Find where the given text appears and provide that cell's center as [x, y] coordinate. 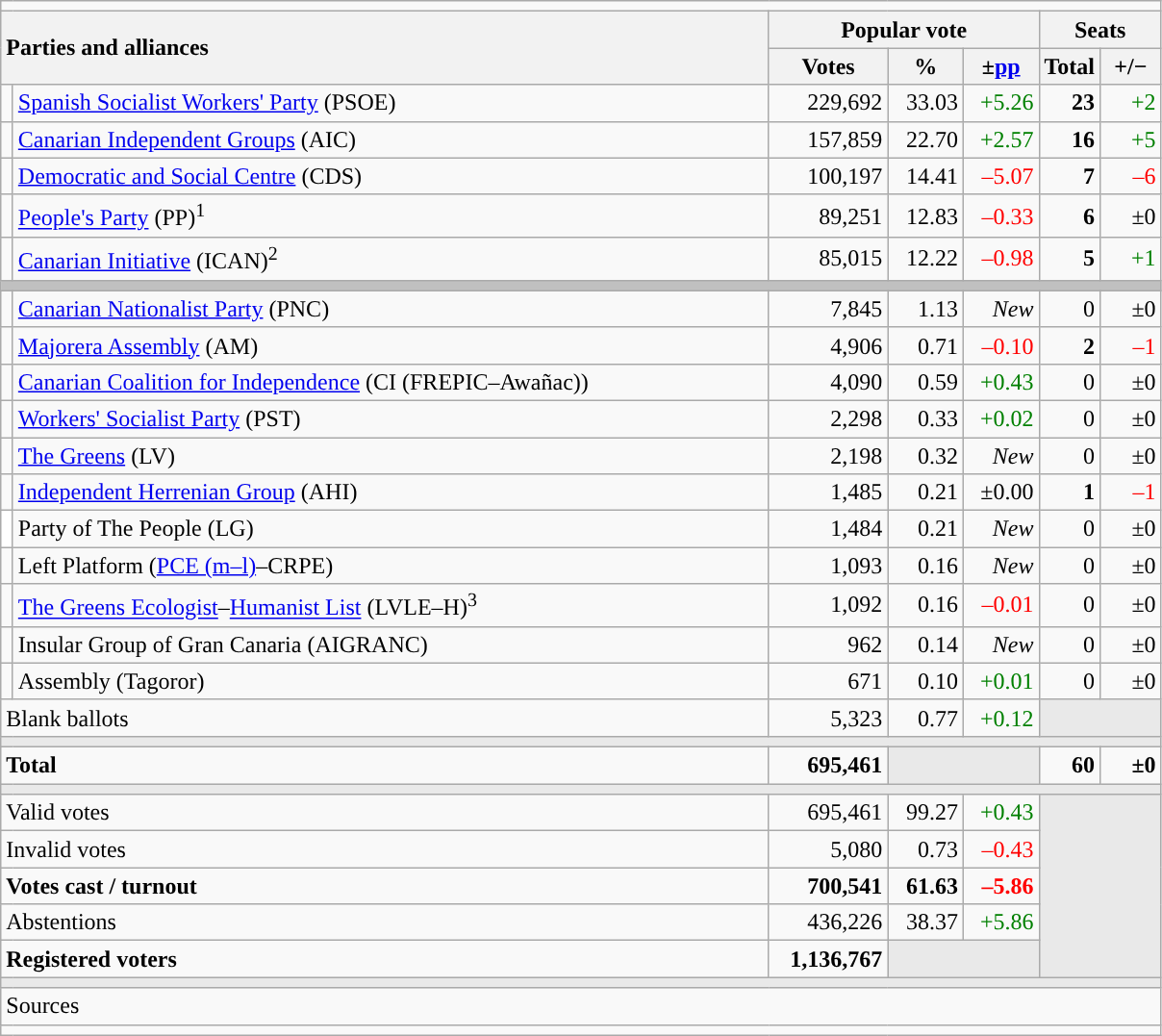
Majorera Assembly (AM) [391, 345]
4,906 [828, 345]
60 [1070, 766]
61.63 [925, 886]
1,484 [828, 529]
89,251 [828, 215]
–0.43 [1000, 849]
Left Platform (PCE (m–l)–CRPE) [391, 566]
5 [1070, 260]
Canarian Independent Groups (AIC) [391, 139]
1 [1070, 493]
0.33 [925, 418]
23 [1070, 103]
Blank ballots [385, 718]
Spanish Socialist Workers' Party (PSOE) [391, 103]
5,080 [828, 849]
2,298 [828, 418]
Party of The People (LG) [391, 529]
22.70 [925, 139]
14.41 [925, 176]
+0.12 [1000, 718]
–5.07 [1000, 176]
700,541 [828, 886]
Registered voters [385, 959]
±0.00 [1000, 493]
The Greens Ecologist–Humanist List (LVLE–H)3 [391, 606]
–0.98 [1000, 260]
0.73 [925, 849]
–0.10 [1000, 345]
6 [1070, 215]
Popular vote [904, 30]
0.77 [925, 718]
+2 [1131, 103]
0.14 [925, 644]
Workers' Socialist Party (PST) [391, 418]
671 [828, 681]
16 [1070, 139]
436,226 [828, 922]
0.10 [925, 681]
% [925, 66]
Insular Group of Gran Canaria (AIGRANC) [391, 644]
0.32 [925, 456]
+5.26 [1000, 103]
Democratic and Social Centre (CDS) [391, 176]
12.83 [925, 215]
Sources [581, 1006]
100,197 [828, 176]
Votes cast / turnout [385, 886]
2 [1070, 345]
Independent Herrenian Group (AHI) [391, 493]
1,136,767 [828, 959]
–5.86 [1000, 886]
–0.33 [1000, 215]
+0.01 [1000, 681]
–0.01 [1000, 606]
Assembly (Tagoror) [391, 681]
1.13 [925, 309]
4,090 [828, 382]
962 [828, 644]
People's Party (PP)1 [391, 215]
5,323 [828, 718]
2,198 [828, 456]
–6 [1131, 176]
Abstentions [385, 922]
33.03 [925, 103]
0.59 [925, 382]
1,092 [828, 606]
7,845 [828, 309]
1,485 [828, 493]
Canarian Coalition for Independence (CI (FREPIC–Awañac)) [391, 382]
Canarian Nationalist Party (PNC) [391, 309]
229,692 [828, 103]
+1 [1131, 260]
12.22 [925, 260]
Parties and alliances [385, 48]
Invalid votes [385, 849]
157,859 [828, 139]
0.71 [925, 345]
Valid votes [385, 813]
38.37 [925, 922]
Canarian Initiative (ICAN)2 [391, 260]
Seats [1100, 30]
±pp [1000, 66]
1,093 [828, 566]
+/− [1131, 66]
+5 [1131, 139]
+5.86 [1000, 922]
99.27 [925, 813]
85,015 [828, 260]
The Greens (LV) [391, 456]
+2.57 [1000, 139]
7 [1070, 176]
Votes [828, 66]
+0.02 [1000, 418]
